Return the [x, y] coordinate for the center point of the cell that contains the specified text.  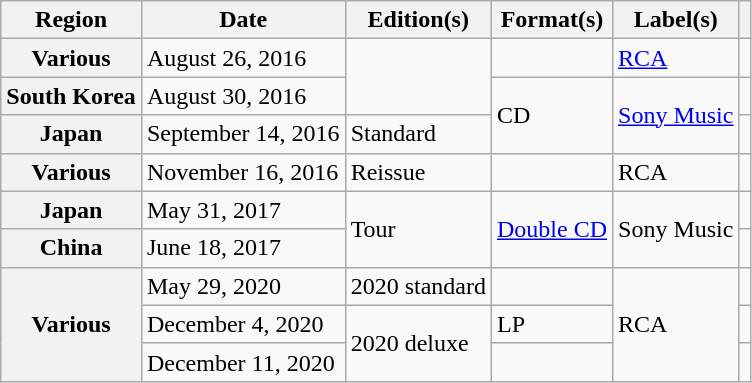
December 11, 2020 [243, 362]
Tour [418, 229]
Region [72, 20]
LP [552, 324]
2020 standard [418, 286]
May 29, 2020 [243, 286]
Date [243, 20]
August 26, 2016 [243, 58]
CD [552, 115]
May 31, 2017 [243, 210]
Reissue [418, 172]
November 16, 2016 [243, 172]
China [72, 248]
Label(s) [676, 20]
2020 deluxe [418, 343]
Double CD [552, 229]
June 18, 2017 [243, 248]
Standard [418, 134]
South Korea [72, 96]
December 4, 2020 [243, 324]
September 14, 2016 [243, 134]
Edition(s) [418, 20]
Format(s) [552, 20]
August 30, 2016 [243, 96]
